Return (X, Y) of the center of cell containing provided text 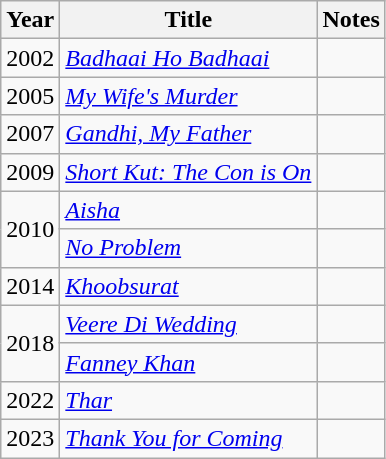
2023 (30, 438)
My Wife's Murder (188, 96)
Fanney Khan (188, 362)
Khoobsurat (188, 286)
2009 (30, 172)
2007 (30, 134)
2010 (30, 229)
Year (30, 20)
No Problem (188, 248)
Veere Di Wedding (188, 324)
Badhaai Ho Badhaai (188, 58)
2018 (30, 343)
Aisha (188, 210)
2022 (30, 400)
Gandhi, My Father (188, 134)
Short Kut: The Con is On (188, 172)
Thank You for Coming (188, 438)
Thar (188, 400)
2014 (30, 286)
2002 (30, 58)
2005 (30, 96)
Title (188, 20)
Notes (351, 20)
